Extract the [X, Y] coordinate from the center of the cell holding the provided text.  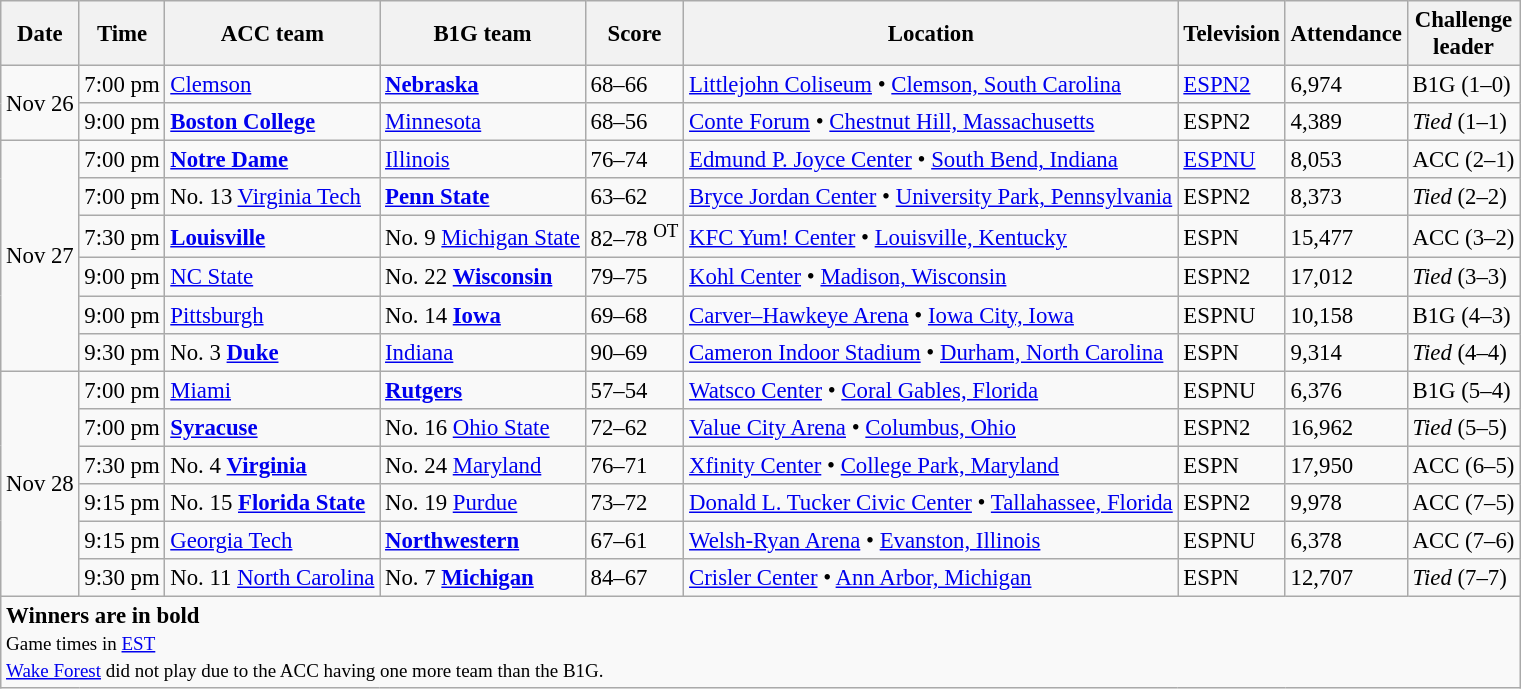
17,012 [1346, 277]
Date [40, 34]
8,053 [1346, 160]
4,389 [1346, 122]
Boston College [272, 122]
12,707 [1346, 578]
67–61 [634, 540]
Attendance [1346, 34]
76–71 [634, 465]
15,477 [1346, 237]
Value City Arena • Columbus, Ohio [931, 427]
Tied (4–4) [1463, 352]
Louisville [272, 237]
ACC (7–6) [1463, 540]
Syracuse [272, 427]
Georgia Tech [272, 540]
No. 11 North Carolina [272, 578]
B1G (1–0) [1463, 85]
Cameron Indoor Stadium • Durham, North Carolina [931, 352]
ACC team [272, 34]
No. 16 Ohio State [482, 427]
Watsco Center • Coral Gables, Florida [931, 390]
Conte Forum • Chestnut Hill, Massachusetts [931, 122]
No. 19 Purdue [482, 503]
Miami [272, 390]
79–75 [634, 277]
B1G (5–4) [1463, 390]
73–72 [634, 503]
Xfinity Center • College Park, Maryland [931, 465]
ACC (3–2) [1463, 237]
6,376 [1346, 390]
82–78 OT [634, 237]
Challengeleader [1463, 34]
Score [634, 34]
Television [1232, 34]
72–62 [634, 427]
16,962 [1346, 427]
Kohl Center • Madison, Wisconsin [931, 277]
No. 13 Virginia Tech [272, 197]
Nebraska [482, 85]
Illinois [482, 160]
Donald L. Tucker Civic Center • Tallahassee, Florida [931, 503]
Tied (1–1) [1463, 122]
Bryce Jordan Center • University Park, Pennsylvania [931, 197]
No. 15 Florida State [272, 503]
Tied (3–3) [1463, 277]
9,314 [1346, 352]
Nov 26 [40, 104]
Nov 27 [40, 256]
6,378 [1346, 540]
69–68 [634, 315]
8,373 [1346, 197]
Minnesota [482, 122]
Location [931, 34]
Carver–Hawkeye Arena • Iowa City, Iowa [931, 315]
68–56 [634, 122]
Welsh-Ryan Arena • Evanston, Illinois [931, 540]
Clemson [272, 85]
KFC Yum! Center • Louisville, Kentucky [931, 237]
No. 9 Michigan State [482, 237]
9,978 [1346, 503]
ACC (2–1) [1463, 160]
57–54 [634, 390]
Crisler Center • Ann Arbor, Michigan [931, 578]
Tied (5–5) [1463, 427]
ACC (6–5) [1463, 465]
Nov 28 [40, 484]
Northwestern [482, 540]
84–67 [634, 578]
63–62 [634, 197]
No. 22 Wisconsin [482, 277]
17,950 [1346, 465]
Tied (2–2) [1463, 197]
Rutgers [482, 390]
90–69 [634, 352]
Penn State [482, 197]
B1G team [482, 34]
No. 14 Iowa [482, 315]
68–66 [634, 85]
Edmund P. Joyce Center • South Bend, Indiana [931, 160]
6,974 [1346, 85]
76–74 [634, 160]
No. 4 Virginia [272, 465]
NC State [272, 277]
Notre Dame [272, 160]
Pittsburgh [272, 315]
Winners are in boldGame times in ESTWake Forest did not play due to the ACC having one more team than the B1G. [760, 642]
Indiana [482, 352]
Tied (7–7) [1463, 578]
No. 24 Maryland [482, 465]
10,158 [1346, 315]
ACC (7–5) [1463, 503]
B1G (4–3) [1463, 315]
Time [122, 34]
Littlejohn Coliseum • Clemson, South Carolina [931, 85]
No. 7 Michigan [482, 578]
No. 3 Duke [272, 352]
